Determine the (x, y) coordinate at the center of the cell enclosing the given text.  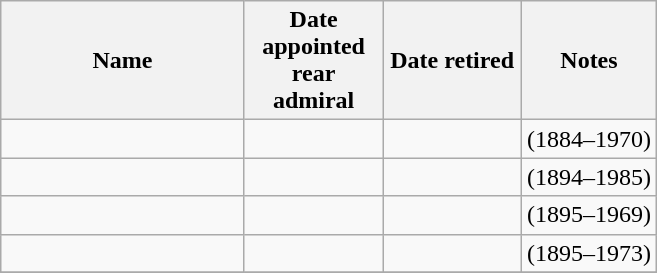
Date retired (452, 60)
(1895–1973) (588, 253)
(1894–1985) (588, 177)
(1895–1969) (588, 215)
Notes (588, 60)
(1884–1970) (588, 139)
Name (123, 60)
Date appointed rear admiral (314, 60)
